Find where the given text appears and provide that cell's center as (X, Y) coordinate. 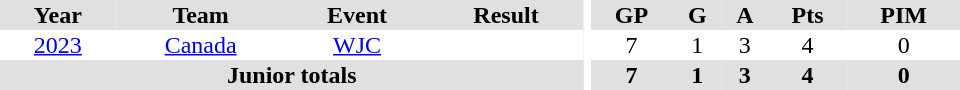
Junior totals (292, 75)
Canada (201, 45)
Team (201, 15)
A (745, 15)
2023 (58, 45)
Pts (808, 15)
Year (58, 15)
Result (506, 15)
G (698, 15)
GP (631, 15)
WJC (358, 45)
Event (358, 15)
PIM (904, 15)
